Extract the [x, y] coordinate from the center of the cell holding the provided text.  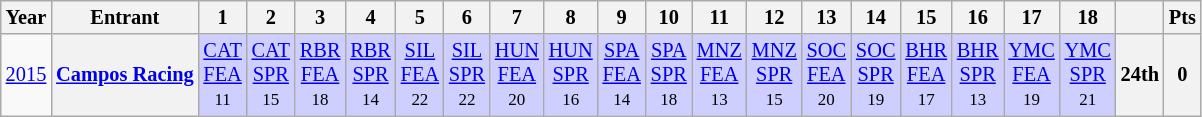
HUNFEA20 [517, 75]
BHRFEA17 [926, 75]
5 [420, 17]
BHRSPR13 [978, 75]
17 [1032, 17]
15 [926, 17]
RBRSPR14 [370, 75]
7 [517, 17]
SPAFEA14 [622, 75]
3 [320, 17]
CATSPR15 [271, 75]
MNZFEA13 [720, 75]
18 [1088, 17]
12 [774, 17]
11 [720, 17]
6 [467, 17]
Campos Racing [124, 75]
16 [978, 17]
SILFEA22 [420, 75]
0 [1182, 75]
SPASPR18 [669, 75]
2 [271, 17]
Entrant [124, 17]
14 [876, 17]
9 [622, 17]
SILSPR22 [467, 75]
CATFEA11 [222, 75]
HUNSPR16 [571, 75]
YMCSPR21 [1088, 75]
8 [571, 17]
4 [370, 17]
13 [826, 17]
Pts [1182, 17]
1 [222, 17]
10 [669, 17]
RBRFEA18 [320, 75]
Year [26, 17]
SOCSPR19 [876, 75]
24th [1140, 75]
SOCFEA20 [826, 75]
MNZSPR15 [774, 75]
YMCFEA19 [1032, 75]
2015 [26, 75]
